Provide the [X, Y] coordinate of the cell's center where the given text is located.  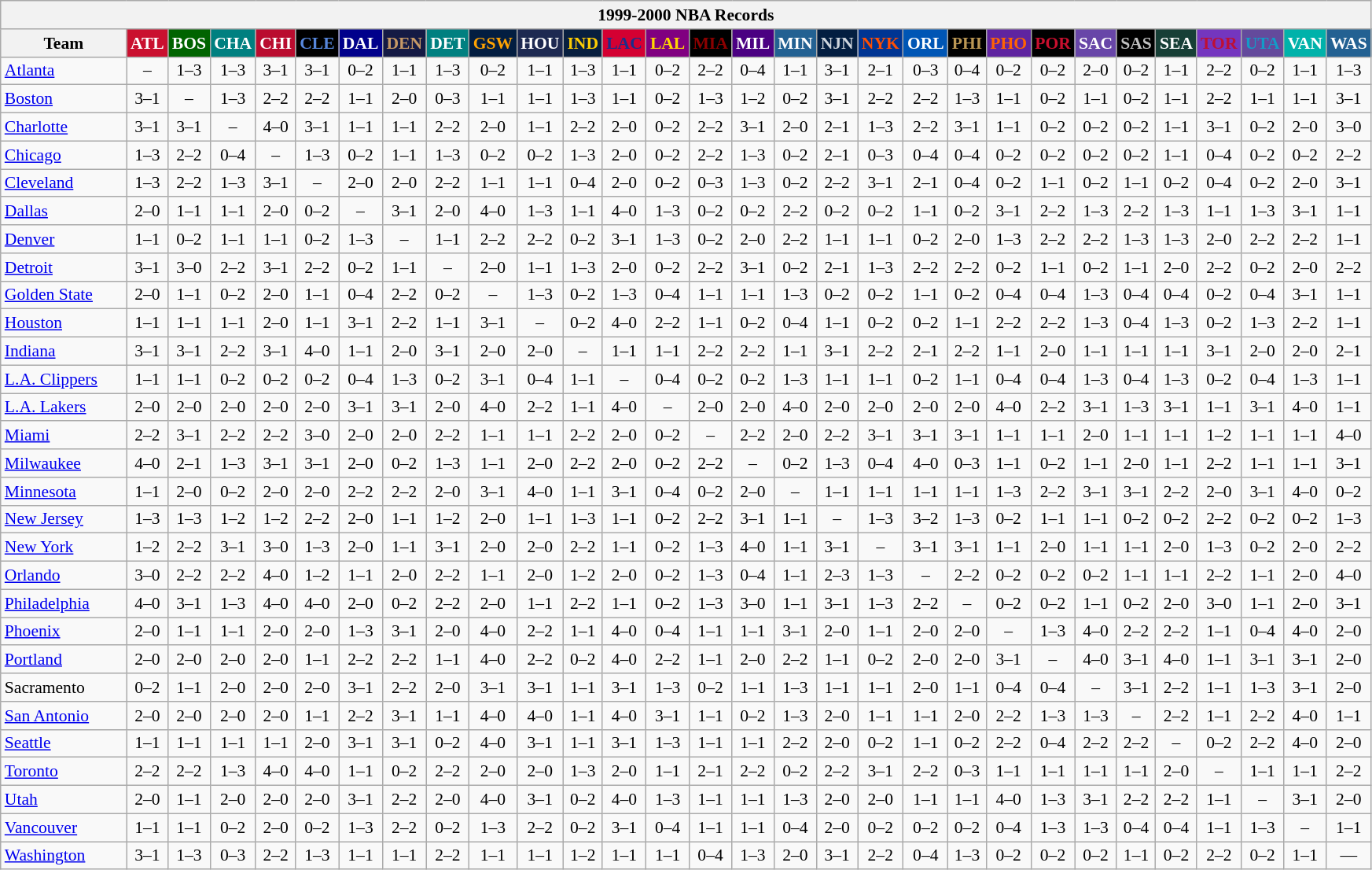
ATL [148, 43]
TOR [1219, 43]
Miami [64, 436]
Philadelphia [64, 603]
Cleveland [64, 183]
New Jersey [64, 519]
BOS [189, 43]
VAN [1305, 43]
New York [64, 547]
Toronto [64, 772]
— [1349, 856]
HOU [539, 43]
Utah [64, 800]
SAS [1136, 43]
PHO [1008, 43]
UTA [1263, 43]
Houston [64, 323]
2–3 [837, 576]
Golden State [64, 295]
GSW [494, 43]
SEA [1176, 43]
ORL [926, 43]
Atlanta [64, 71]
Denver [64, 239]
NJN [837, 43]
Sacramento [64, 688]
Washington [64, 856]
Milwaukee [64, 463]
Orlando [64, 576]
Minnesota [64, 492]
DET [448, 43]
L.A. Lakers [64, 407]
Chicago [64, 155]
Boston [64, 99]
PHI [967, 43]
CHA [233, 43]
Team [64, 43]
DEN [404, 43]
Indiana [64, 352]
MIL [753, 43]
CLE [318, 43]
LAL [668, 43]
DAL [361, 43]
CHI [275, 43]
SAC [1096, 43]
1999-2000 NBA Records [686, 15]
Phoenix [64, 632]
LAC [624, 43]
L.A. Clippers [64, 379]
NYK [881, 43]
Detroit [64, 267]
MIA [710, 43]
WAS [1349, 43]
San Antonio [64, 716]
Vancouver [64, 828]
Dallas [64, 212]
POR [1053, 43]
Seattle [64, 743]
Portland [64, 660]
Charlotte [64, 127]
MIN [795, 43]
IND [583, 43]
3–2 [926, 519]
